Output the (x, y) coordinate of the center of the cell containing the given text.  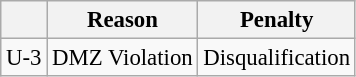
Disqualification (276, 58)
Reason (122, 20)
Penalty (276, 20)
U-3 (24, 58)
DMZ Violation (122, 58)
